Capture the cell that displays the provided text and extract its (x, y) central coordinate. 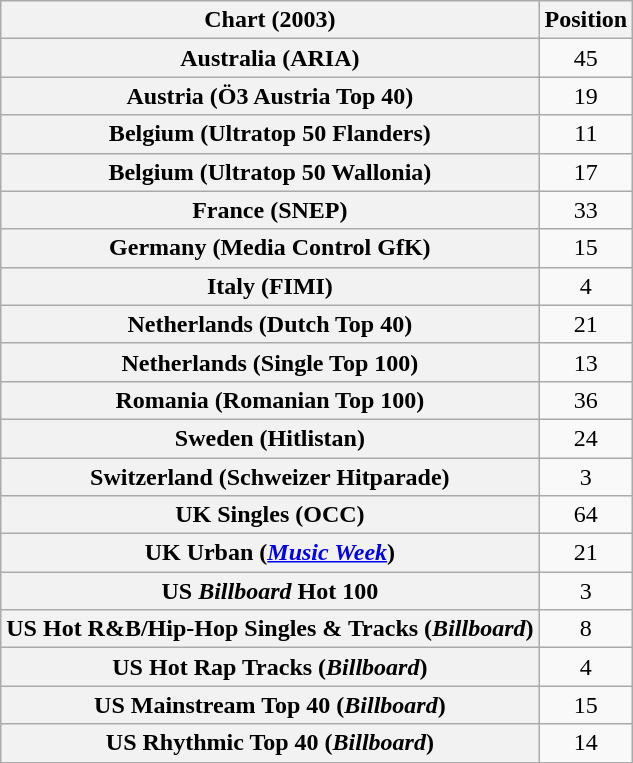
US Billboard Hot 100 (270, 591)
64 (586, 515)
19 (586, 96)
36 (586, 400)
Position (586, 20)
Belgium (Ultratop 50 Flanders) (270, 134)
Belgium (Ultratop 50 Wallonia) (270, 172)
17 (586, 172)
UK Singles (OCC) (270, 515)
Chart (2003) (270, 20)
US Mainstream Top 40 (Billboard) (270, 705)
Switzerland (Schweizer Hitparade) (270, 477)
US Hot Rap Tracks (Billboard) (270, 667)
13 (586, 362)
45 (586, 58)
24 (586, 438)
UK Urban (Music Week) (270, 553)
Australia (ARIA) (270, 58)
Romania (Romanian Top 100) (270, 400)
US Rhythmic Top 40 (Billboard) (270, 743)
Italy (FIMI) (270, 286)
Austria (Ö3 Austria Top 40) (270, 96)
33 (586, 210)
Netherlands (Single Top 100) (270, 362)
Sweden (Hitlistan) (270, 438)
8 (586, 629)
US Hot R&B/Hip-Hop Singles & Tracks (Billboard) (270, 629)
Germany (Media Control GfK) (270, 248)
14 (586, 743)
Netherlands (Dutch Top 40) (270, 324)
11 (586, 134)
France (SNEP) (270, 210)
